From the cell containing the given text, extract its center point as (x, y) coordinate. 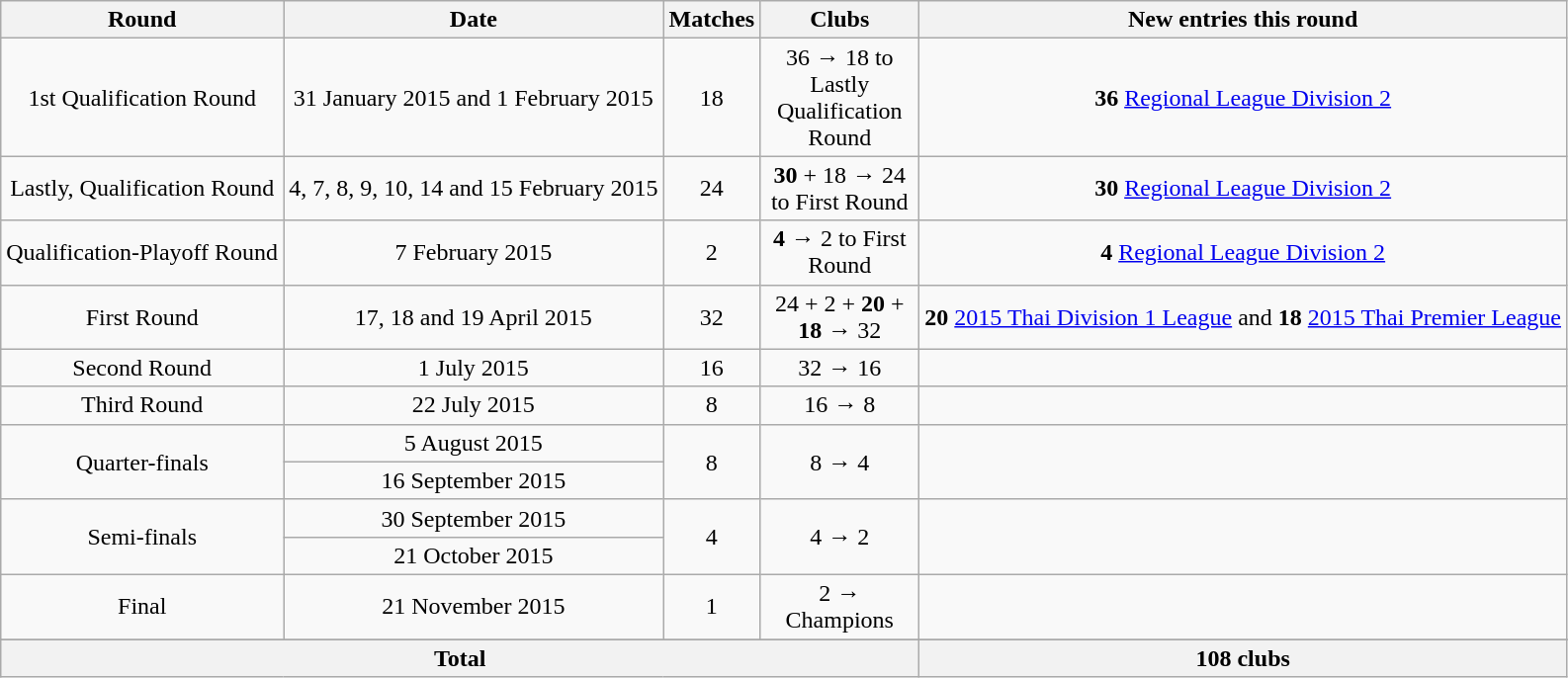
32 (712, 316)
Clubs (840, 20)
2 → Champions (840, 607)
24 (712, 188)
21 October 2015 (474, 555)
36 → 18 to Lastly Qualification Round (840, 97)
16 (712, 368)
32 → 16 (840, 368)
Date (474, 20)
Lastly, Qualification Round (142, 188)
22 July 2015 (474, 405)
4 → 2 (840, 537)
21 November 2015 (474, 607)
4 (712, 537)
31 January 2015 and 1 February 2015 (474, 97)
Quarter-finals (142, 462)
4, 7, 8, 9, 10, 14 and 15 February 2015 (474, 188)
1 July 2015 (474, 368)
Third Round (142, 405)
30 September 2015 (474, 518)
2 (712, 253)
1st Qualification Round (142, 97)
36 Regional League Division 2 (1244, 97)
18 (712, 97)
5 August 2015 (474, 443)
20 2015 Thai Division 1 League and 18 2015 Thai Premier League (1244, 316)
First Round (142, 316)
30 + 18 → 24 to First Round (840, 188)
Matches (712, 20)
16 September 2015 (474, 480)
Total (461, 657)
16 → 8 (840, 405)
Qualification-Playoff Round (142, 253)
108 clubs (1244, 657)
New entries this round (1244, 20)
Second Round (142, 368)
8 → 4 (840, 462)
4 → 2 to First Round (840, 253)
Semi-finals (142, 537)
7 February 2015 (474, 253)
Round (142, 20)
17, 18 and 19 April 2015 (474, 316)
30 Regional League Division 2 (1244, 188)
4 Regional League Division 2 (1244, 253)
1 (712, 607)
24 + 2 + 20 + 18 → 32 (840, 316)
Final (142, 607)
